Determine the (x, y) coordinate at the center of the cell enclosing the given text.  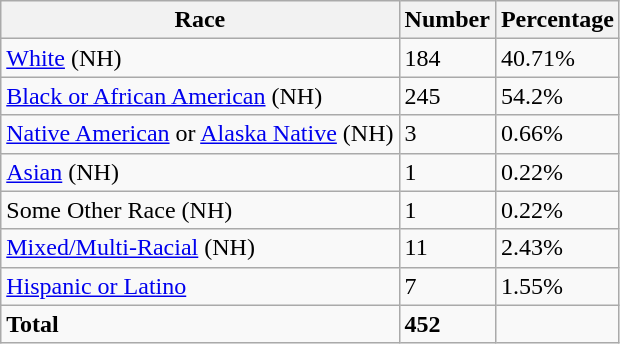
Total (200, 324)
Percentage (557, 20)
0.66% (557, 134)
Native American or Alaska Native (NH) (200, 134)
11 (447, 248)
7 (447, 286)
Race (200, 20)
Asian (NH) (200, 172)
2.43% (557, 248)
White (NH) (200, 58)
3 (447, 134)
245 (447, 96)
Hispanic or Latino (200, 286)
Mixed/Multi-Racial (NH) (200, 248)
Black or African American (NH) (200, 96)
Number (447, 20)
1.55% (557, 286)
452 (447, 324)
Some Other Race (NH) (200, 210)
184 (447, 58)
54.2% (557, 96)
40.71% (557, 58)
